Provide the (X, Y) coordinate of the cell's center where the given text is located.  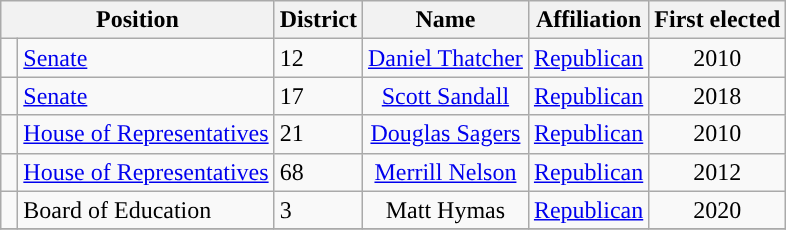
68 (318, 172)
Matt Hymas (446, 210)
Name (446, 20)
3 (318, 210)
Position (138, 20)
17 (318, 96)
Board of Education (146, 210)
Douglas Sagers (446, 134)
12 (318, 58)
Merrill Nelson (446, 172)
21 (318, 134)
First elected (718, 20)
2020 (718, 210)
Daniel Thatcher (446, 58)
District (318, 20)
2012 (718, 172)
2018 (718, 96)
Affiliation (588, 20)
Scott Sandall (446, 96)
